For the text-containing cell, return its midpoint in [X, Y] coordinate format. 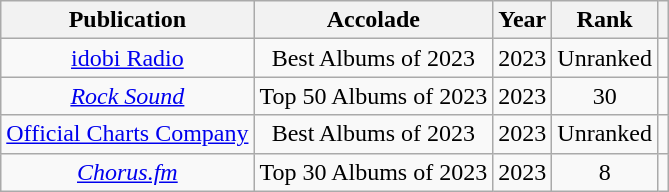
Accolade [374, 20]
Rock Sound [128, 96]
Year [522, 20]
8 [605, 172]
Publication [128, 20]
Official Charts Company [128, 134]
idobi Radio [128, 58]
Top 50 Albums of 2023 [374, 96]
Chorus.fm [128, 172]
Top 30 Albums of 2023 [374, 172]
30 [605, 96]
Rank [605, 20]
